Find where the given text appears and provide that cell's center as (x, y) coordinate. 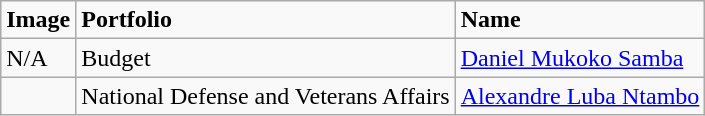
Alexandre Luba Ntambo (580, 96)
Image (38, 20)
National Defense and Veterans Affairs (266, 96)
Budget (266, 58)
Name (580, 20)
Daniel Mukoko Samba (580, 58)
Portfolio (266, 20)
N/A (38, 58)
